Identify which cell holds the provided text, then report its [X, Y] central coordinate. 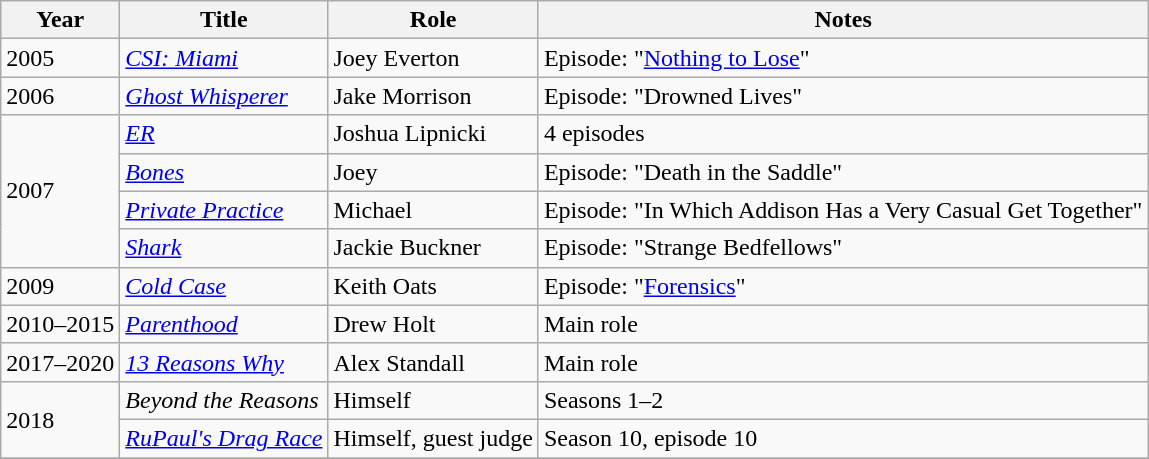
Episode: "Death in the Saddle" [843, 172]
2009 [60, 286]
Himself [433, 400]
Joshua Lipnicki [433, 134]
Ghost Whisperer [224, 96]
ER [224, 134]
Shark [224, 248]
RuPaul's Drag Race [224, 438]
Jake Morrison [433, 96]
Episode: "Strange Bedfellows" [843, 248]
13 Reasons Why [224, 362]
Episode: "Drowned Lives" [843, 96]
2005 [60, 58]
Joey Everton [433, 58]
Notes [843, 20]
Cold Case [224, 286]
Alex Standall [433, 362]
Bones [224, 172]
Private Practice [224, 210]
Episode: "Nothing to Lose" [843, 58]
2018 [60, 419]
Year [60, 20]
4 episodes [843, 134]
Keith Oats [433, 286]
Beyond the Reasons [224, 400]
Drew Holt [433, 324]
Jackie Buckner [433, 248]
2007 [60, 191]
Episode: "Forensics" [843, 286]
Joey [433, 172]
Title [224, 20]
2006 [60, 96]
Himself, guest judge [433, 438]
2017–2020 [60, 362]
CSI: Miami [224, 58]
2010–2015 [60, 324]
Season 10, episode 10 [843, 438]
Seasons 1–2 [843, 400]
Role [433, 20]
Michael [433, 210]
Episode: "In Which Addison Has a Very Casual Get Together" [843, 210]
Parenthood [224, 324]
